Provide the [x, y] coordinate of the cell's center where the given text is located.  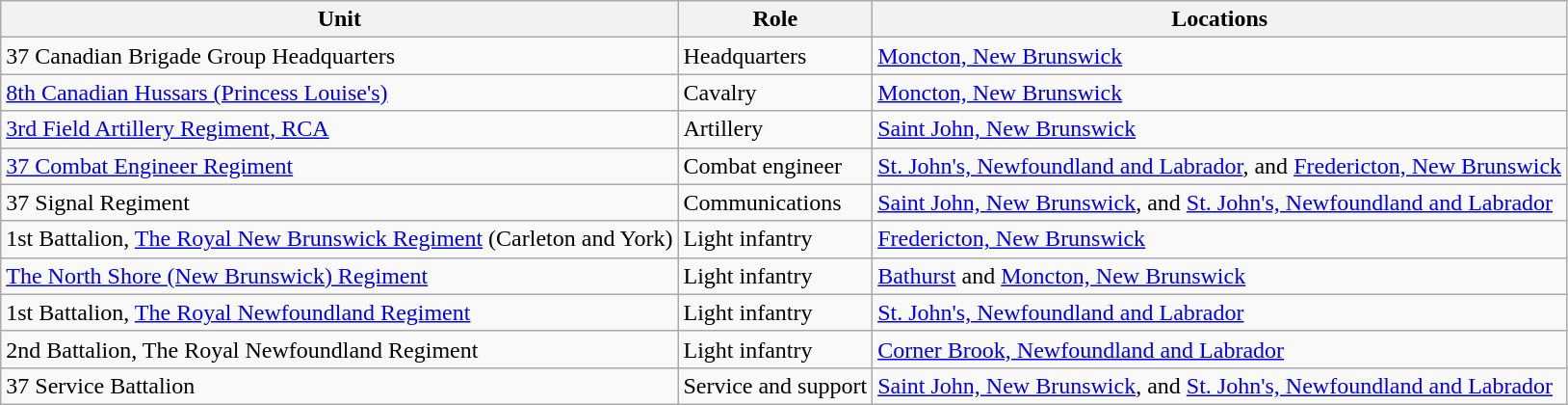
Combat engineer [775, 166]
Service and support [775, 386]
3rd Field Artillery Regiment, RCA [339, 129]
Cavalry [775, 93]
37 Canadian Brigade Group Headquarters [339, 56]
2nd Battalion, The Royal Newfoundland Regiment [339, 349]
Communications [775, 202]
37 Combat Engineer Regiment [339, 166]
1st Battalion, The Royal New Brunswick Regiment (Carleton and York) [339, 239]
St. John's, Newfoundland and Labrador [1219, 312]
Saint John, New Brunswick [1219, 129]
The North Shore (New Brunswick) Regiment [339, 276]
37 Signal Regiment [339, 202]
8th Canadian Hussars (Princess Louise's) [339, 93]
1st Battalion, The Royal Newfoundland Regiment [339, 312]
Role [775, 19]
Headquarters [775, 56]
Corner Brook, Newfoundland and Labrador [1219, 349]
St. John's, Newfoundland and Labrador, and Fredericton, New Brunswick [1219, 166]
Unit [339, 19]
Artillery [775, 129]
Bathurst and Moncton, New Brunswick [1219, 276]
37 Service Battalion [339, 386]
Locations [1219, 19]
Fredericton, New Brunswick [1219, 239]
